Capture the cell that displays the provided text and extract its [X, Y] central coordinate. 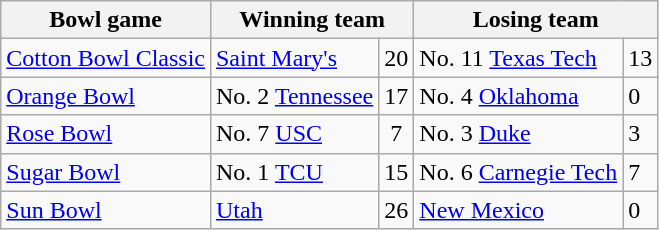
Utah [294, 210]
No. 6 Carnegie Tech [518, 172]
Rose Bowl [106, 134]
3 [640, 134]
No. 3 Duke [518, 134]
Losing team [536, 20]
No. 7 USC [294, 134]
New Mexico [518, 210]
26 [396, 210]
Winning team [312, 20]
Sun Bowl [106, 210]
Bowl game [106, 20]
No. 11 Texas Tech [518, 58]
No. 4 Oklahoma [518, 96]
Orange Bowl [106, 96]
Cotton Bowl Classic [106, 58]
15 [396, 172]
13 [640, 58]
No. 1 TCU [294, 172]
No. 2 Tennessee [294, 96]
17 [396, 96]
Saint Mary's [294, 58]
20 [396, 58]
Sugar Bowl [106, 172]
